Pinpoint the cell where the given text exists, returning its (X, Y) midpoint coordinate. 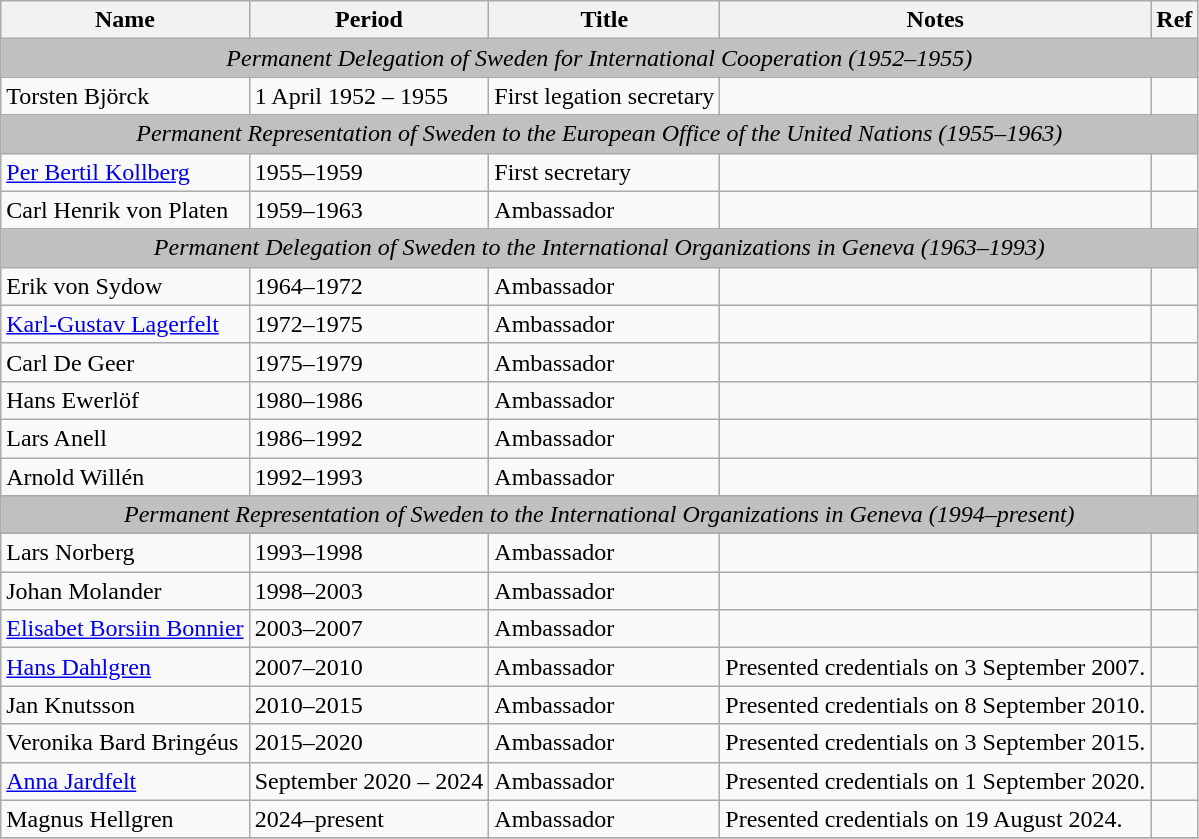
Torsten Björck (125, 96)
1992–1993 (369, 477)
Hans Ewerlöf (125, 400)
Permanent Representation of Sweden to the International Organizations in Geneva (1994–present) (600, 515)
September 2020 – 2024 (369, 781)
Jan Knutsson (125, 705)
Presented credentials on 19 August 2024. (936, 819)
Presented credentials on 8 September 2010. (936, 705)
Lars Norberg (125, 553)
Elisabet Borsiin Bonnier (125, 629)
1 April 1952 – 1955 (369, 96)
1955–1959 (369, 172)
Permanent Delegation of Sweden to the International Organizations in Geneva (1963–1993) (600, 248)
1986–1992 (369, 438)
Veronika Bard Bringéus (125, 743)
1993–1998 (369, 553)
First legation secretary (604, 96)
Period (369, 20)
Permanent Delegation of Sweden for International Cooperation (1952–1955) (600, 58)
Arnold Willén (125, 477)
Presented credentials on 1 September 2020. (936, 781)
Presented credentials on 3 September 2007. (936, 667)
Anna Jardfelt (125, 781)
1964–1972 (369, 286)
Title (604, 20)
1975–1979 (369, 362)
Carl Henrik von Platen (125, 210)
Name (125, 20)
Hans Dahlgren (125, 667)
2003–2007 (369, 629)
1959–1963 (369, 210)
1980–1986 (369, 400)
Karl-Gustav Lagerfelt (125, 324)
Presented credentials on 3 September 2015. (936, 743)
2015–2020 (369, 743)
Lars Anell (125, 438)
1972–1975 (369, 324)
Carl De Geer (125, 362)
Ref (1174, 20)
Magnus Hellgren (125, 819)
2024–present (369, 819)
Notes (936, 20)
First secretary (604, 172)
2007–2010 (369, 667)
Permanent Representation of Sweden to the European Office of the United Nations (1955–1963) (600, 134)
Per Bertil Kollberg (125, 172)
Johan Molander (125, 591)
2010–2015 (369, 705)
1998–2003 (369, 591)
Erik von Sydow (125, 286)
